Locate the cell with the specified text and output its [x, y] center coordinate. 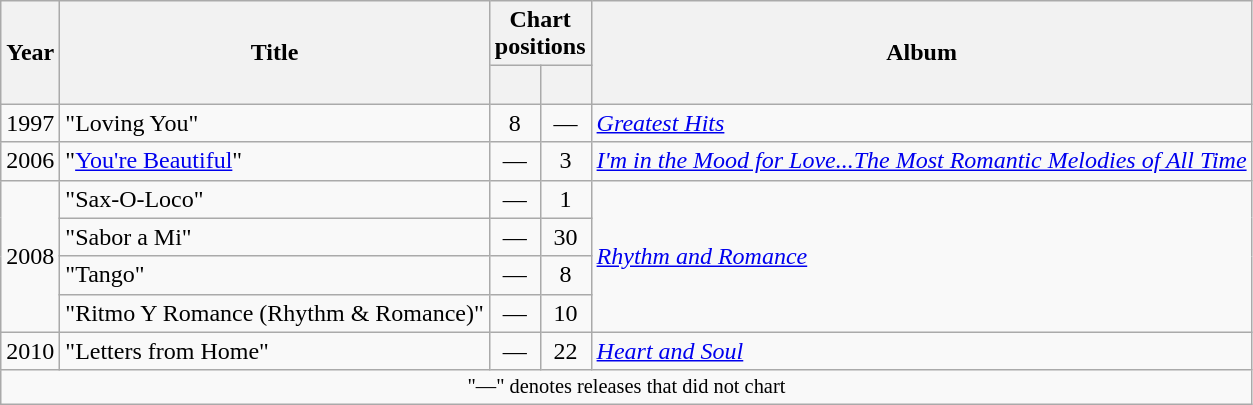
2008 [30, 256]
"Letters from Home" [274, 351]
22 [566, 351]
"Ritmo Y Romance (Rhythm & Romance)" [274, 313]
1997 [30, 123]
Chart positions [540, 34]
I'm in the Mood for Love...The Most Romantic Melodies of All Time [922, 161]
Year [30, 52]
3 [566, 161]
"You're Beautiful" [274, 161]
"Sabor a Mi" [274, 237]
Title [274, 52]
"—" denotes releases that did not chart [626, 387]
Greatest Hits [922, 123]
30 [566, 237]
Heart and Soul [922, 351]
"Loving You" [274, 123]
2010 [30, 351]
1 [566, 199]
Rhythm and Romance [922, 256]
10 [566, 313]
Album [922, 52]
"Sax-O-Loco" [274, 199]
2006 [30, 161]
"Tango" [274, 275]
